Locate the cell with the specified text and output its (X, Y) center coordinate. 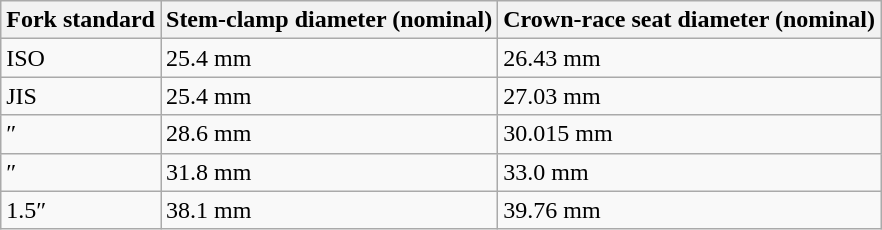
ISO (81, 58)
38.1 mm (328, 210)
26.43 mm (690, 58)
Fork standard (81, 20)
33.0 mm (690, 172)
31.8 mm (328, 172)
Stem-clamp diameter (nominal) (328, 20)
28.6 mm (328, 134)
1.5″ (81, 210)
JIS (81, 96)
30.015 mm (690, 134)
39.76 mm (690, 210)
27.03 mm (690, 96)
Crown-race seat diameter (nominal) (690, 20)
